Find where the given text appears and provide that cell's center as [x, y] coordinate. 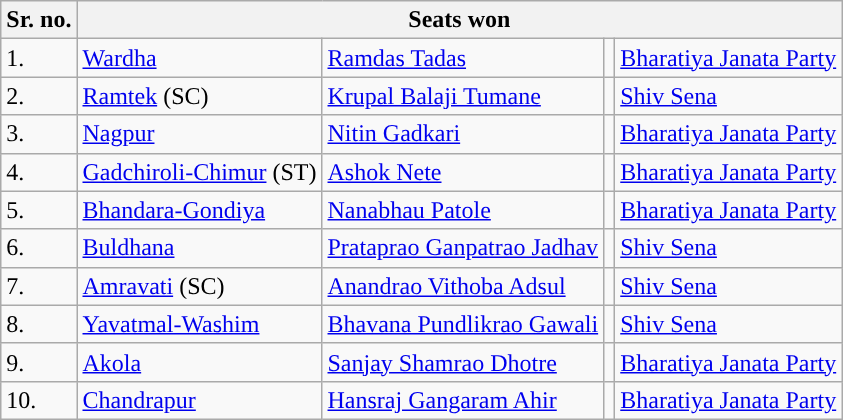
Anandrao Vithoba Adsul [463, 286]
Wardha [200, 58]
Amravati (SC) [200, 286]
Prataprao Ganpatrao Jadhav [463, 248]
Sr. no. [39, 20]
Bhavana Pundlikrao Gawali [463, 324]
8. [39, 324]
10. [39, 400]
2. [39, 96]
5. [39, 210]
Nagpur [200, 134]
3. [39, 134]
6. [39, 248]
Chandrapur [200, 400]
Ashok Nete [463, 172]
Akola [200, 362]
1. [39, 58]
Ramtek (SC) [200, 96]
Hansraj Gangaram Ahir [463, 400]
Bhandara-Gondiya [200, 210]
Sanjay Shamrao Dhotre [463, 362]
Krupal Balaji Tumane [463, 96]
Nanabhau Patole [463, 210]
Ramdas Tadas [463, 58]
7. [39, 286]
Seats won [460, 20]
9. [39, 362]
Gadchiroli-Chimur (ST) [200, 172]
Buldhana [200, 248]
Yavatmal-Washim [200, 324]
Nitin Gadkari [463, 134]
4. [39, 172]
